Pinpoint the cell where the given text exists, returning its [X, Y] midpoint coordinate. 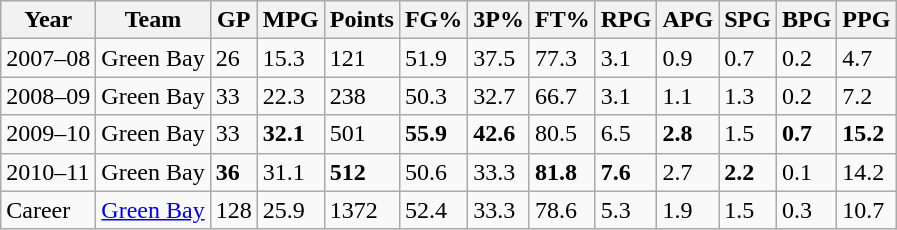
Career [48, 210]
RPG [626, 20]
15.3 [290, 58]
32.7 [499, 96]
Points [362, 20]
2.2 [748, 172]
15.2 [866, 134]
SPG [748, 20]
GP [234, 20]
26 [234, 58]
77.3 [562, 58]
238 [362, 96]
31.1 [290, 172]
52.4 [433, 210]
121 [362, 58]
0.1 [806, 172]
3P% [499, 20]
2.7 [688, 172]
1.3 [748, 96]
22.3 [290, 96]
50.3 [433, 96]
66.7 [562, 96]
78.6 [562, 210]
0.9 [688, 58]
2.8 [688, 134]
0.3 [806, 210]
1372 [362, 210]
51.9 [433, 58]
32.1 [290, 134]
501 [362, 134]
37.5 [499, 58]
36 [234, 172]
80.5 [562, 134]
4.7 [866, 58]
81.8 [562, 172]
2009–10 [48, 134]
14.2 [866, 172]
1.9 [688, 210]
6.5 [626, 134]
55.9 [433, 134]
2010–11 [48, 172]
Year [48, 20]
MPG [290, 20]
1.1 [688, 96]
7.6 [626, 172]
128 [234, 210]
42.6 [499, 134]
7.2 [866, 96]
25.9 [290, 210]
PPG [866, 20]
10.7 [866, 210]
512 [362, 172]
2007–08 [48, 58]
Team [153, 20]
FT% [562, 20]
5.3 [626, 210]
APG [688, 20]
2008–09 [48, 96]
BPG [806, 20]
50.6 [433, 172]
FG% [433, 20]
